Provide the [x, y] coordinate of the cell's center where the given text is located.  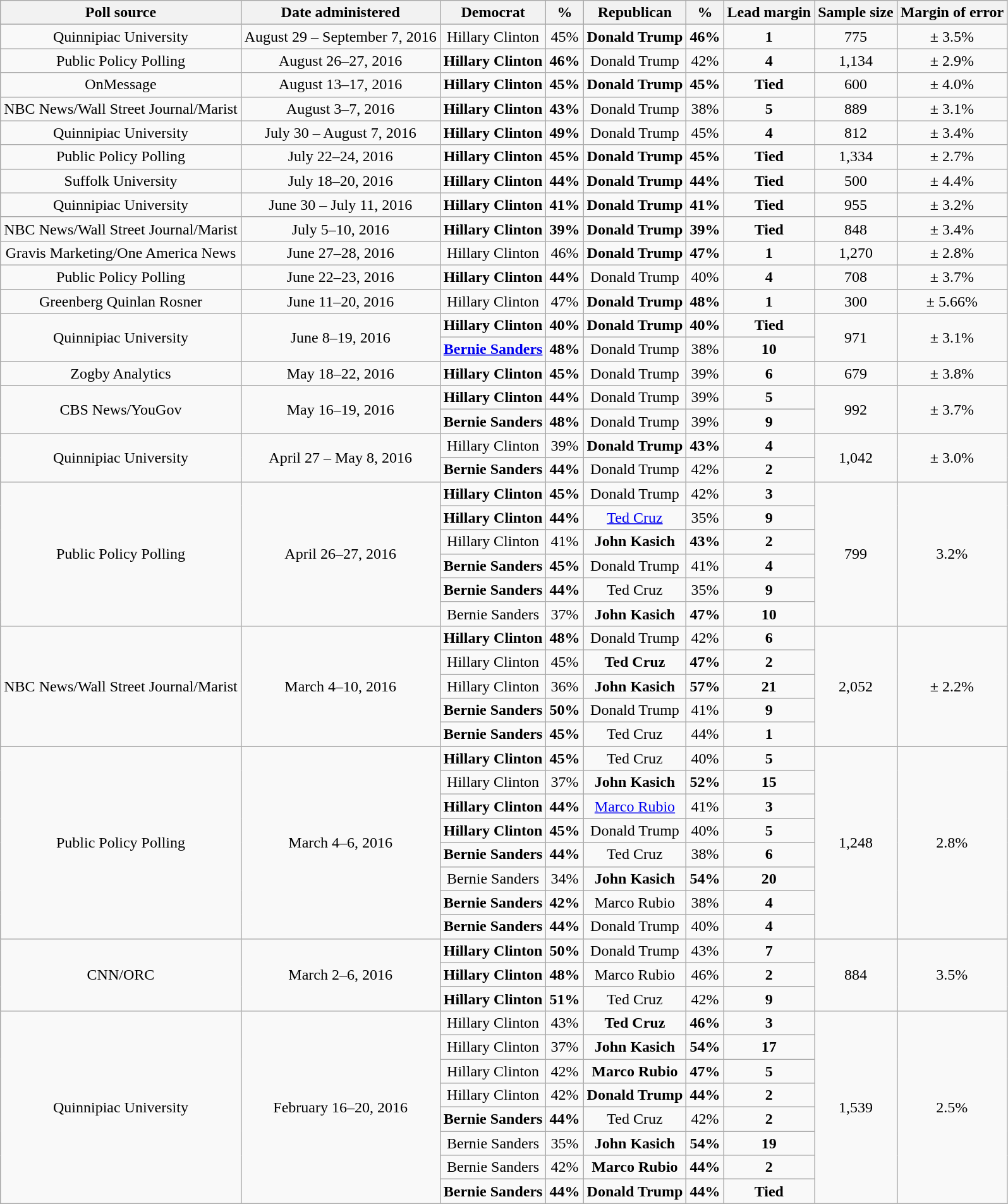
April 27 – May 8, 2016 [340, 458]
600 [856, 85]
Sample size [856, 13]
3.2% [952, 554]
July 5–10, 2016 [340, 229]
7 [769, 951]
August 29 – September 7, 2016 [340, 37]
± 2.8% [952, 253]
708 [856, 277]
April 26–27, 2016 [340, 554]
21 [769, 686]
CNN/ORC [121, 975]
June 11–20, 2016 [340, 301]
Gravis Marketing/One America News [121, 253]
36% [565, 686]
March 4–10, 2016 [340, 686]
300 [856, 301]
± 3.0% [952, 458]
± 3.2% [952, 205]
± 4.4% [952, 181]
1,248 [856, 842]
June 27–28, 2016 [340, 253]
Poll source [121, 13]
799 [856, 554]
± 4.0% [952, 85]
992 [856, 410]
Greenberg Quinlan Rosner [121, 301]
March 4–6, 2016 [340, 842]
889 [856, 109]
Margin of error [952, 13]
July 18–20, 2016 [340, 181]
May 18–22, 2016 [340, 374]
1,270 [856, 253]
49% [565, 133]
August 26–27, 2016 [340, 61]
OnMessage [121, 85]
1,539 [856, 1107]
2,052 [856, 686]
August 13–17, 2016 [340, 85]
52% [705, 782]
1,042 [856, 458]
± 5.66% [952, 301]
Republican [635, 13]
812 [856, 133]
19 [769, 1143]
57% [705, 686]
July 30 – August 7, 2016 [340, 133]
34% [565, 879]
1,334 [856, 157]
2.5% [952, 1107]
July 22–24, 2016 [340, 157]
March 2–6, 2016 [340, 975]
51% [565, 999]
Lead margin [769, 13]
Date administered [340, 13]
2.8% [952, 842]
17 [769, 1047]
775 [856, 37]
Democrat [493, 13]
679 [856, 374]
CBS News/YouGov [121, 410]
June 22–23, 2016 [340, 277]
± 2.7% [952, 157]
848 [856, 229]
± 3.5% [952, 37]
June 30 – July 11, 2016 [340, 205]
June 8–19, 2016 [340, 337]
20 [769, 879]
1,134 [856, 61]
± 3.8% [952, 374]
500 [856, 181]
Suffolk University [121, 181]
May 16–19, 2016 [340, 410]
15 [769, 782]
± 2.9% [952, 61]
February 16–20, 2016 [340, 1107]
955 [856, 205]
August 3–7, 2016 [340, 109]
3.5% [952, 975]
Zogby Analytics [121, 374]
± 2.2% [952, 686]
971 [856, 337]
884 [856, 975]
